Provide the [x, y] coordinate of the cell's center where the given text is located.  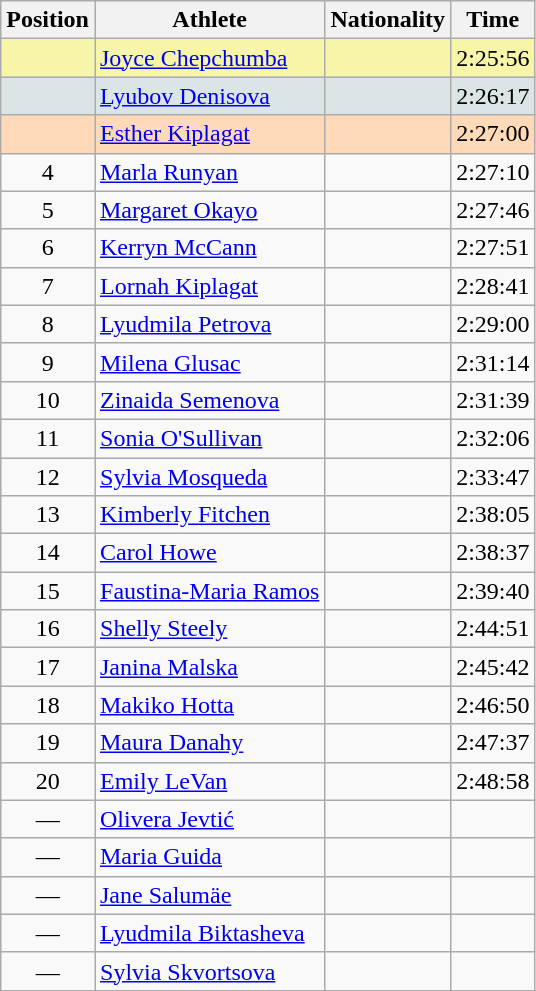
Time [493, 20]
2:47:37 [493, 743]
Lyudmila Petrova [209, 324]
2:27:46 [493, 210]
2:27:51 [493, 248]
13 [48, 515]
18 [48, 705]
2:29:00 [493, 324]
Lyudmila Biktasheva [209, 933]
9 [48, 362]
Jane Salumäe [209, 895]
2:39:40 [493, 591]
Olivera Jevtić [209, 819]
Sylvia Skvortsova [209, 971]
17 [48, 667]
15 [48, 591]
2:33:47 [493, 477]
Maria Guida [209, 857]
Margaret Okayo [209, 210]
4 [48, 172]
2:25:56 [493, 58]
Milena Glusac [209, 362]
Marla Runyan [209, 172]
19 [48, 743]
2:46:50 [493, 705]
Shelly Steely [209, 629]
Position [48, 20]
8 [48, 324]
2:26:17 [493, 96]
7 [48, 286]
2:38:05 [493, 515]
Lornah Kiplagat [209, 286]
2:31:14 [493, 362]
Sylvia Mosqueda [209, 477]
Carol Howe [209, 553]
2:48:58 [493, 781]
2:45:42 [493, 667]
2:38:37 [493, 553]
2:28:41 [493, 286]
Emily LeVan [209, 781]
2:44:51 [493, 629]
2:27:10 [493, 172]
2:31:39 [493, 400]
Nationality [388, 20]
12 [48, 477]
20 [48, 781]
Zinaida Semenova [209, 400]
11 [48, 438]
Faustina-Maria Ramos [209, 591]
6 [48, 248]
Athlete [209, 20]
2:32:06 [493, 438]
Kerryn McCann [209, 248]
Maura Danahy [209, 743]
Makiko Hotta [209, 705]
Kimberly Fitchen [209, 515]
Janina Malska [209, 667]
Sonia O'Sullivan [209, 438]
Esther Kiplagat [209, 134]
Joyce Chepchumba [209, 58]
2:27:00 [493, 134]
14 [48, 553]
16 [48, 629]
5 [48, 210]
Lyubov Denisova [209, 96]
10 [48, 400]
